Identify which cell holds the provided text, then report its (X, Y) central coordinate. 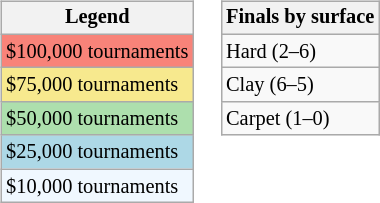
$25,000 tournaments (97, 152)
$50,000 tournaments (97, 119)
$75,000 tournaments (97, 85)
Finals by surface (300, 18)
Legend (97, 18)
$10,000 tournaments (97, 186)
$100,000 tournaments (97, 51)
Carpet (1–0) (300, 119)
Hard (2–6) (300, 51)
Clay (6–5) (300, 85)
